Detect which cell encompasses the target text, then output its (x, y) center coordinate. 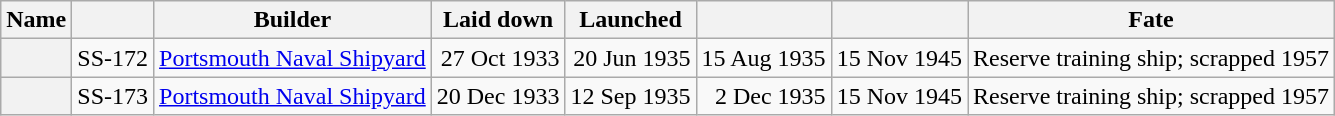
Name (36, 20)
SS-173 (113, 96)
12 Sep 1935 (630, 96)
2 Dec 1935 (764, 96)
27 Oct 1933 (498, 58)
Laid down (498, 20)
SS-172 (113, 58)
Builder (293, 20)
20 Jun 1935 (630, 58)
Launched (630, 20)
20 Dec 1933 (498, 96)
Fate (1152, 20)
15 Aug 1935 (764, 58)
